Scan for the cell matching the given text and deliver its (x, y) coordinate at center. 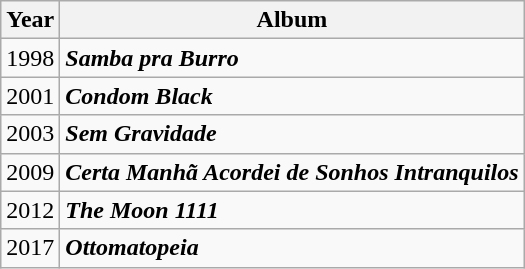
2012 (30, 210)
Year (30, 20)
2017 (30, 248)
Samba pra Burro (292, 58)
Ottomatopeia (292, 248)
1998 (30, 58)
Album (292, 20)
2009 (30, 172)
Sem Gravidade (292, 134)
Certa Manhã Acordei de Sonhos Intranquilos (292, 172)
2003 (30, 134)
2001 (30, 96)
Condom Black (292, 96)
The Moon 1111 (292, 210)
